Scan for the cell matching the given text and deliver its (x, y) coordinate at center. 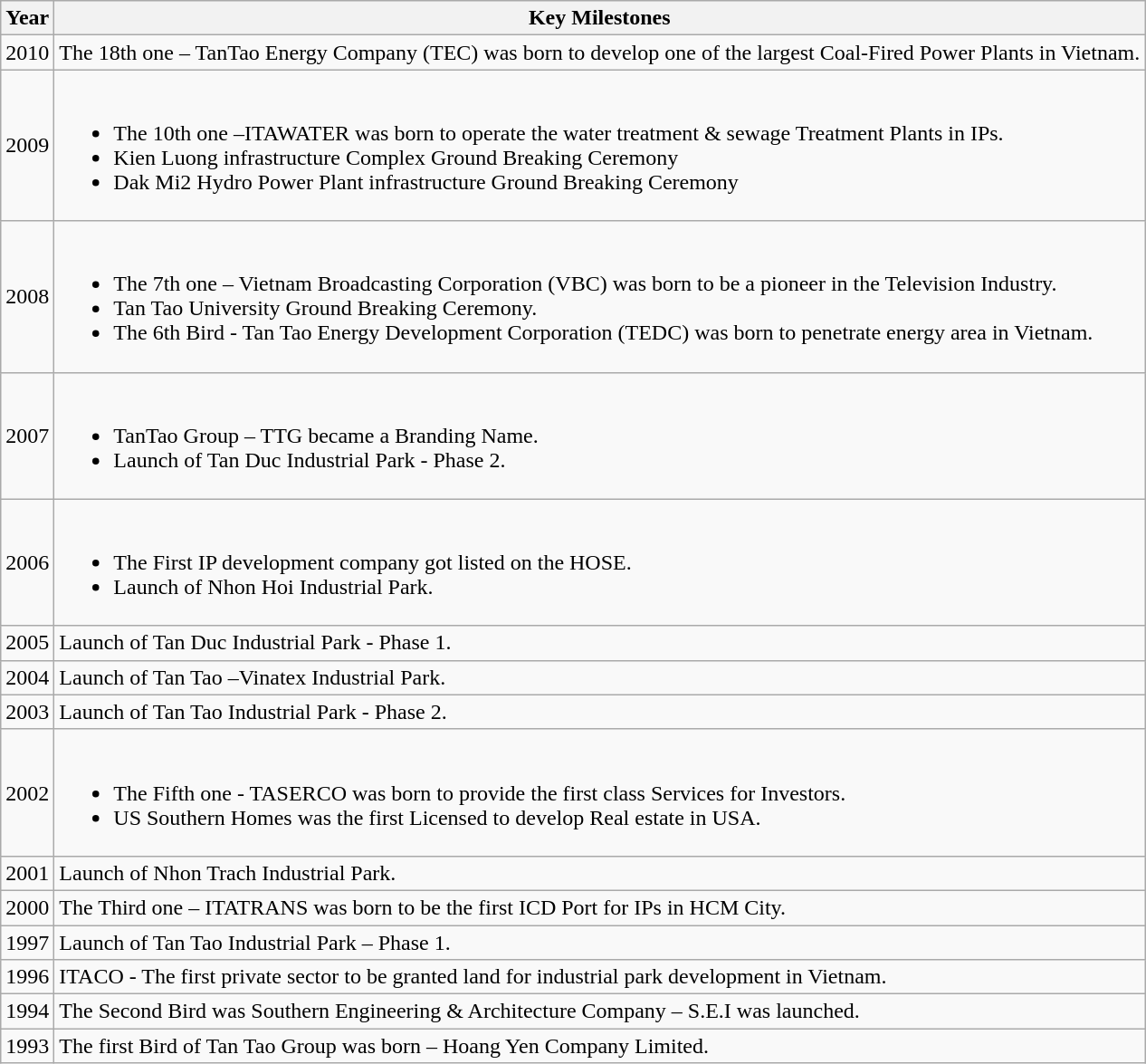
2008 (27, 297)
2000 (27, 907)
Launch of Tan Tao Industrial Park - Phase 2. (599, 712)
Launch of Tan Tao –Vinatex Industrial Park. (599, 677)
2007 (27, 436)
2009 (27, 145)
Launch of Nhon Trach Industrial Park. (599, 873)
2002 (27, 792)
The Second Bird was Southern Engineering & Architecture Company – S.E.I was launched. (599, 1011)
The Third one – ITATRANS was born to be the first ICD Port for IPs in HCM City. (599, 907)
ITACO - The first private sector to be granted land for industrial park development in Vietnam. (599, 977)
1993 (27, 1046)
2001 (27, 873)
TanTao Group – TTG became a Branding Name.Launch of Tan Duc Industrial Park - Phase 2. (599, 436)
The 18th one – TanTao Energy Company (TEC) was born to develop one of the largest Coal-Fired Power Plants in Vietnam. (599, 53)
Launch of Tan Duc Industrial Park - Phase 1. (599, 643)
1996 (27, 977)
1994 (27, 1011)
Launch of Tan Tao Industrial Park – Phase 1. (599, 943)
1997 (27, 943)
The First IP development company got listed on the HOSE.Launch of Nhon Hoi Industrial Park. (599, 562)
2005 (27, 643)
2004 (27, 677)
2010 (27, 53)
2006 (27, 562)
2003 (27, 712)
Year (27, 18)
The first Bird of Tan Tao Group was born – Hoang Yen Company Limited. (599, 1046)
Key Milestones (599, 18)
